Scan for the cell matching the given text and deliver its (x, y) coordinate at center. 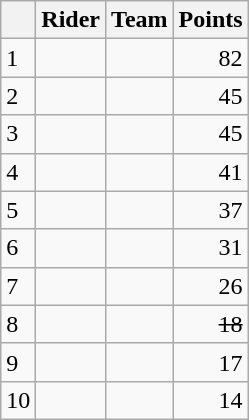
3 (18, 134)
2 (18, 96)
Team (140, 20)
14 (210, 400)
4 (18, 172)
8 (18, 324)
82 (210, 58)
31 (210, 248)
Rider (71, 20)
9 (18, 362)
41 (210, 172)
7 (18, 286)
1 (18, 58)
17 (210, 362)
18 (210, 324)
5 (18, 210)
37 (210, 210)
26 (210, 286)
Points (210, 20)
10 (18, 400)
6 (18, 248)
